Extract the [x, y] coordinate from the center of the cell holding the provided text.  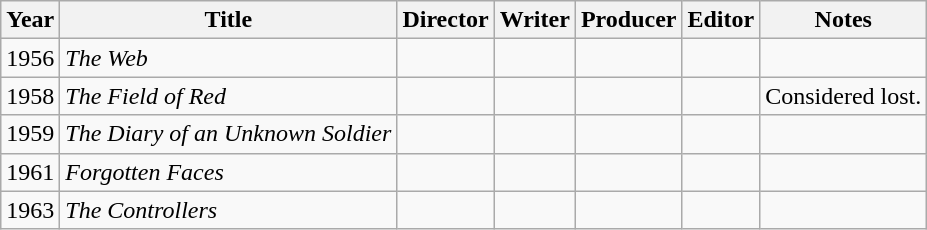
Considered lost. [844, 96]
1958 [30, 96]
Writer [534, 20]
Year [30, 20]
The Field of Red [228, 96]
1961 [30, 172]
Director [446, 20]
Editor [721, 20]
1959 [30, 134]
Title [228, 20]
Forgotten Faces [228, 172]
1963 [30, 210]
Notes [844, 20]
The Controllers [228, 210]
The Diary of an Unknown Soldier [228, 134]
1956 [30, 58]
The Web [228, 58]
Producer [628, 20]
